Capture the cell that displays the provided text and extract its (X, Y) central coordinate. 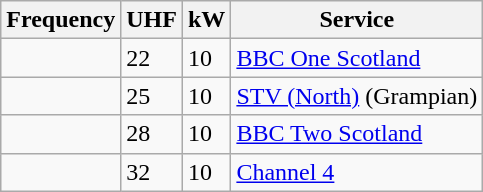
22 (152, 58)
BBC One Scotland (357, 58)
Frequency (61, 20)
Channel 4 (357, 172)
STV (North) (Grampian) (357, 96)
28 (152, 134)
kW (206, 20)
Service (357, 20)
25 (152, 96)
UHF (152, 20)
32 (152, 172)
BBC Two Scotland (357, 134)
